Capture the cell that displays the provided text and extract its (X, Y) central coordinate. 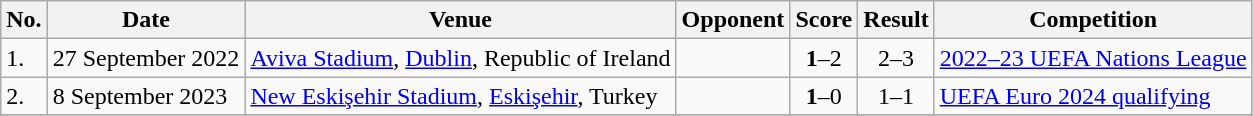
Opponent (733, 20)
2022–23 UEFA Nations League (1093, 58)
Venue (460, 20)
2. (24, 96)
No. (24, 20)
UEFA Euro 2024 qualifying (1093, 96)
1–1 (896, 96)
Aviva Stadium, Dublin, Republic of Ireland (460, 58)
New Eskişehir Stadium, Eskişehir, Turkey (460, 96)
27 September 2022 (146, 58)
1. (24, 58)
1–0 (824, 96)
2–3 (896, 58)
Date (146, 20)
Result (896, 20)
1–2 (824, 58)
8 September 2023 (146, 96)
Competition (1093, 20)
Score (824, 20)
